Determine the [x, y] coordinate at the center of the cell enclosing the given text.  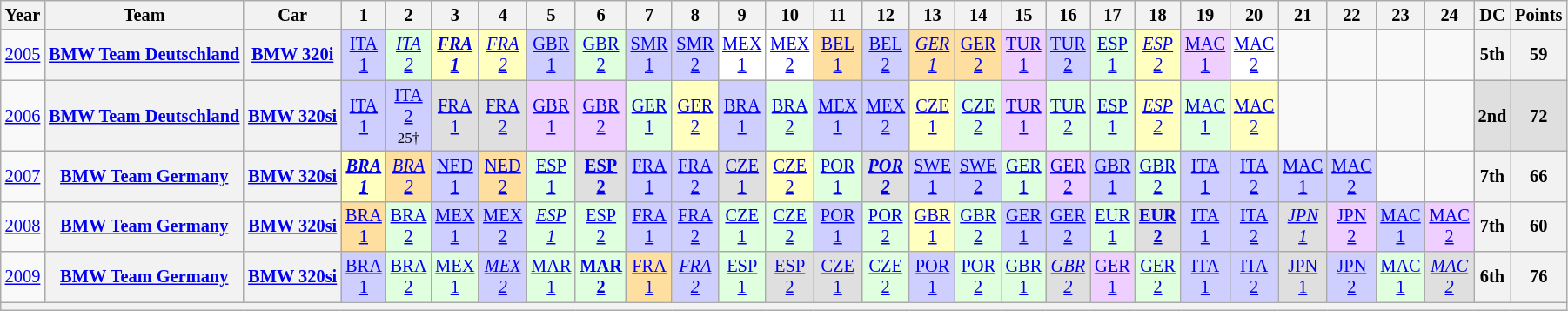
15 [1024, 15]
2009 [23, 277]
20 [1254, 15]
22 [1351, 15]
2 [409, 15]
76 [1538, 277]
2nd [1493, 116]
SMR1 [649, 55]
16 [1068, 15]
3 [454, 15]
SMR2 [694, 55]
2006 [23, 116]
NED1 [454, 176]
BEL2 [886, 55]
1 [364, 15]
18 [1157, 15]
BEL1 [837, 55]
19 [1205, 15]
Car [292, 15]
24 [1450, 15]
SWE1 [933, 176]
Year [23, 15]
23 [1400, 15]
4 [503, 15]
DC [1493, 15]
72 [1538, 116]
Points [1538, 15]
SWE2 [978, 176]
8 [694, 15]
11 [837, 15]
59 [1538, 55]
21 [1303, 15]
MAR1 [551, 277]
5th [1493, 55]
6th [1493, 277]
66 [1538, 176]
Team [144, 15]
10 [790, 15]
2005 [23, 55]
14 [978, 15]
ITA225† [409, 116]
2008 [23, 226]
MAR2 [600, 277]
5 [551, 15]
12 [886, 15]
13 [933, 15]
NED2 [503, 176]
2007 [23, 176]
17 [1113, 15]
6 [600, 15]
EUR2 [1157, 226]
BMW 320i [292, 55]
EUR1 [1113, 226]
7 [649, 15]
9 [741, 15]
60 [1538, 226]
